Locate the cell with the specified text and output its (X, Y) center coordinate. 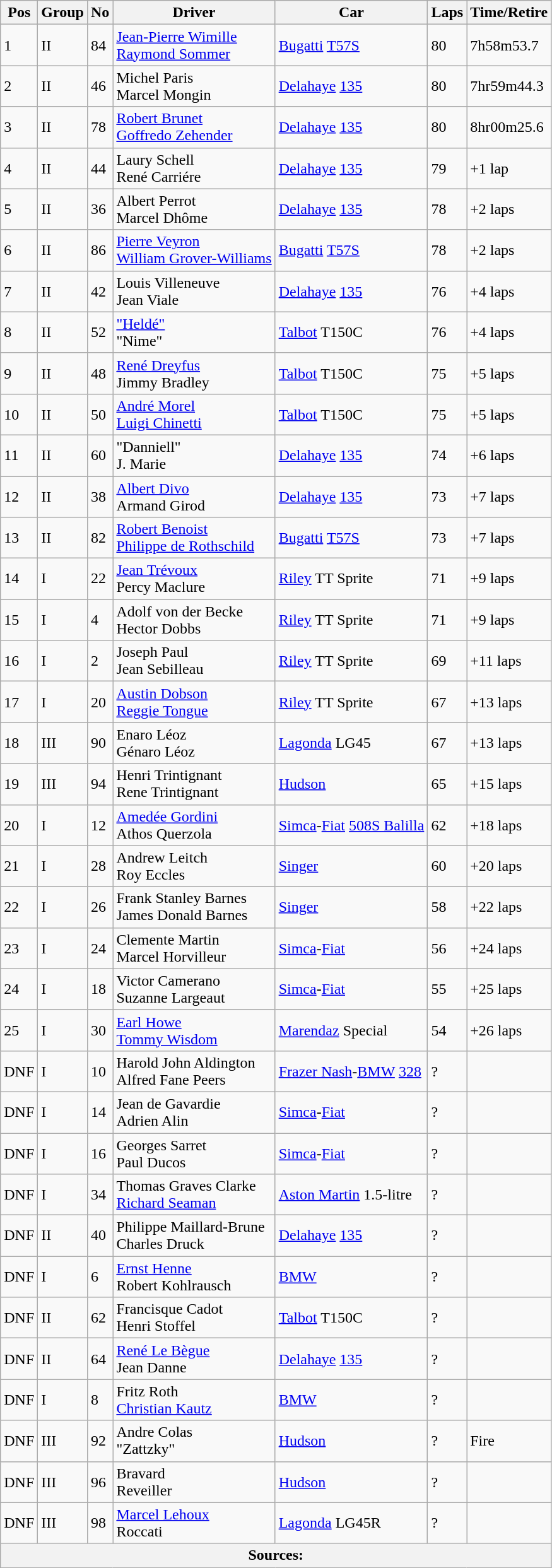
Bravard Reveiller (194, 1482)
Austin Dobson Reggie Tongue (194, 702)
Marcel Lehoux Roccati (194, 1523)
15 (19, 620)
Robert Benoist Philippe de Rothschild (194, 538)
42 (100, 292)
40 (100, 1235)
Frank Stanley Barnes James Donald Barnes (194, 907)
+6 laps (509, 456)
+22 laps (509, 907)
55 (447, 989)
Henri Trintignant Rene Trintignant (194, 784)
+1 lap (509, 168)
17 (19, 702)
André Morel Luigi Chinetti (194, 414)
54 (447, 1030)
Earl Howe Tommy Wisdom (194, 1030)
Georges Sarret Paul Ducos (194, 1153)
84 (100, 45)
30 (100, 1030)
+15 laps (509, 784)
Simca-Fiat 508S Balilla (351, 825)
+25 laps (509, 989)
Albert Divo Armand Girod (194, 496)
Jean de Gavardie Adrien Alin (194, 1112)
Harold John Aldington Alfred Fane Peers (194, 1071)
74 (447, 456)
94 (100, 784)
Clemente Martin Marcel Horvilleur (194, 948)
46 (100, 86)
Time/Retire (509, 13)
98 (100, 1523)
"Heldé" "Nime" (194, 332)
Sources: (276, 1555)
36 (100, 209)
Louis Villeneuve Jean Viale (194, 292)
Marendaz Special (351, 1030)
Aston Martin 1.5-litre (351, 1195)
23 (19, 948)
Francisque Cadot Henri Stoffel (194, 1317)
82 (100, 538)
Andrew Leitch Roy Eccles (194, 866)
No (100, 13)
Fritz Roth Christian Kautz (194, 1400)
8hr00m25.6 (509, 127)
René Dreyfus Jimmy Bradley (194, 374)
92 (100, 1441)
+11 laps (509, 661)
Jean-Pierre Wimille Raymond Sommer (194, 45)
3 (19, 127)
+26 laps (509, 1030)
"Danniell" J. Marie (194, 456)
Victor Camerano Suzanne Largeaut (194, 989)
Albert Perrot Marcel Dhôme (194, 209)
21 (19, 866)
+20 laps (509, 866)
+18 laps (509, 825)
Fire (509, 1441)
50 (100, 414)
Adolf von der Becke Hector Dobbs (194, 620)
7 (19, 292)
86 (100, 250)
65 (447, 784)
7h58m53.7 (509, 45)
+24 laps (509, 948)
Laps (447, 13)
Pierre Veyron William Grover-Williams (194, 250)
69 (447, 661)
5 (19, 209)
Group (63, 13)
56 (447, 948)
Philippe Maillard-Brune Charles Druck (194, 1235)
9 (19, 374)
Joseph Paul Jean Sebilleau (194, 661)
Enaro Léoz Génaro Léoz (194, 743)
28 (100, 866)
Amedée Gordini Athos Querzola (194, 825)
48 (100, 374)
Michel Paris Marcel Mongin (194, 86)
19 (19, 784)
Car (351, 13)
Jean Trévoux Percy Maclure (194, 579)
64 (100, 1359)
34 (100, 1195)
26 (100, 907)
Laury Schell René Carriére (194, 168)
11 (19, 456)
Robert Brunet Goffredo Zehender (194, 127)
58 (447, 907)
13 (19, 538)
96 (100, 1482)
Lagonda LG45R (351, 1523)
38 (100, 496)
René Le Bègue Jean Danne (194, 1359)
Driver (194, 13)
90 (100, 743)
Ernst Henne Robert Kohlrausch (194, 1277)
Lagonda LG45 (351, 743)
Andre Colas "Zattzky" (194, 1441)
25 (19, 1030)
1 (19, 45)
79 (447, 168)
52 (100, 332)
7hr59m44.3 (509, 86)
Pos (19, 13)
Thomas Graves Clarke Richard Seaman (194, 1195)
Frazer Nash-BMW 328 (351, 1071)
44 (100, 168)
